Output the [x, y] coordinate of the center of the cell containing the given text.  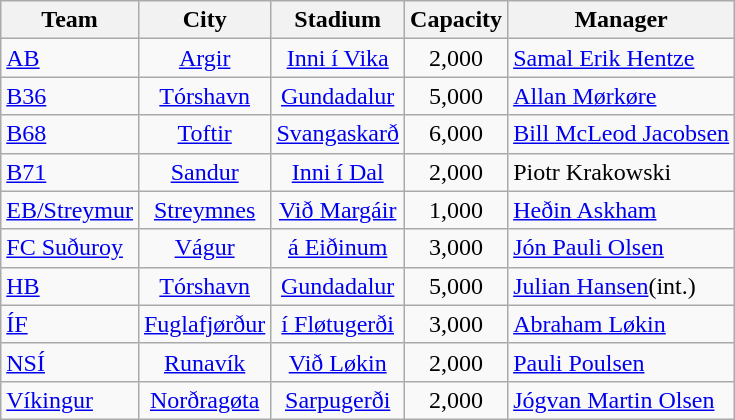
Norðragøta [204, 400]
AB [70, 58]
Sandur [204, 172]
Samal Erik Hentze [622, 58]
Runavík [204, 362]
Heðin Askham [622, 210]
EB/Streymur [70, 210]
Allan Mørkøre [622, 96]
B71 [70, 172]
Piotr Krakowski [622, 172]
Toftir [204, 134]
Inni í Dal [338, 172]
6,000 [456, 134]
Pauli Poulsen [622, 362]
Við Løkin [338, 362]
Manager [622, 20]
FC Suðuroy [70, 248]
Jógvan Martin Olsen [622, 400]
ÍF [70, 324]
Streymnes [204, 210]
1,000 [456, 210]
Víkingur [70, 400]
B68 [70, 134]
Bill McLeod Jacobsen [622, 134]
Team [70, 20]
í Fløtugerði [338, 324]
Argir [204, 58]
Capacity [456, 20]
Fuglafjørður [204, 324]
Jón Pauli Olsen [622, 248]
Abraham Løkin [622, 324]
B36 [70, 96]
Svangaskarð [338, 134]
Vágur [204, 248]
HB [70, 286]
Við Margáir [338, 210]
Sarpugerði [338, 400]
Inni í Vika [338, 58]
Julian Hansen(int.) [622, 286]
NSÍ [70, 362]
Stadium [338, 20]
á Eiðinum [338, 248]
City [204, 20]
